Extract the (X, Y) coordinate from the center of the cell holding the provided text.  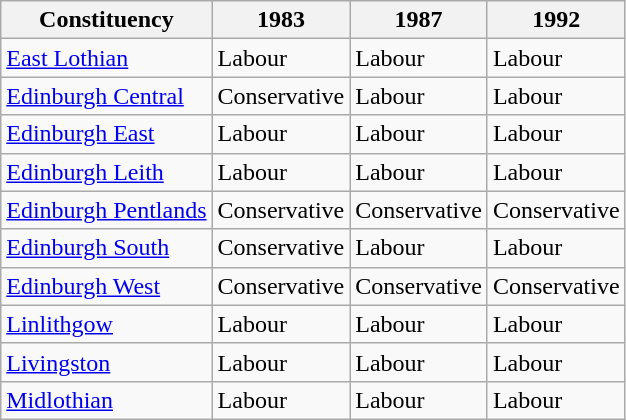
Linlithgow (106, 324)
Edinburgh West (106, 286)
1992 (556, 20)
Edinburgh Leith (106, 172)
Edinburgh East (106, 134)
Edinburgh South (106, 248)
Midlothian (106, 400)
Edinburgh Central (106, 96)
Livingston (106, 362)
Constituency (106, 20)
Edinburgh Pentlands (106, 210)
1983 (281, 20)
1987 (419, 20)
East Lothian (106, 58)
